Find where the given text appears and provide that cell's center as (X, Y) coordinate. 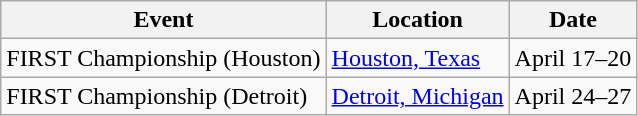
Houston, Texas (418, 58)
FIRST Championship (Houston) (164, 58)
April 24–27 (573, 96)
April 17–20 (573, 58)
Location (418, 20)
Date (573, 20)
Event (164, 20)
FIRST Championship (Detroit) (164, 96)
Detroit, Michigan (418, 96)
